For the text-containing cell, return its midpoint in [x, y] coordinate format. 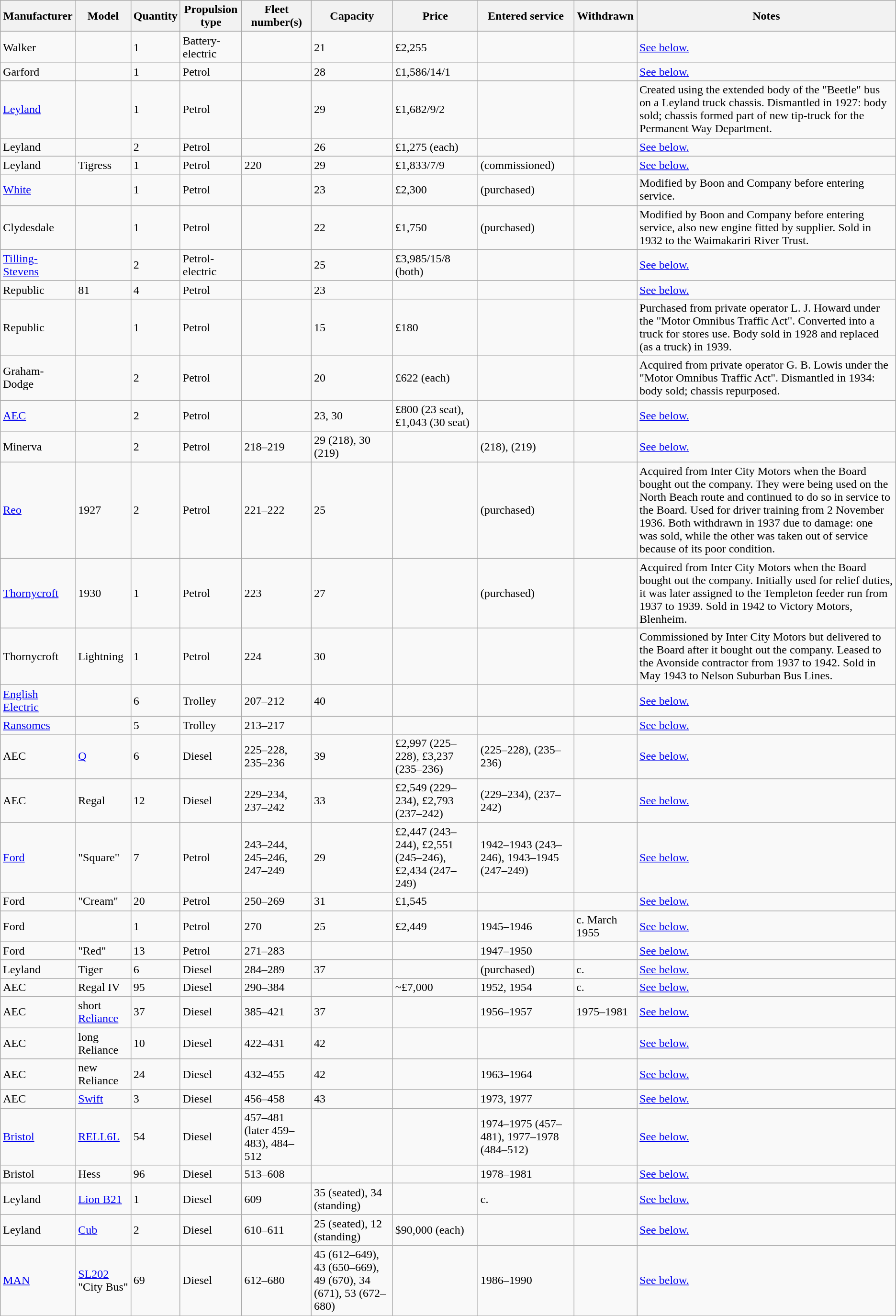
Modified by Boon and Company before entering service. [767, 190]
7 [155, 857]
£2,549 (229–234), £2,793 (237–242) [435, 800]
1947–1950 [526, 951]
220 [277, 165]
612–680 [277, 1281]
1975–1981 [605, 1012]
£622 (each) [435, 378]
Walker [38, 47]
95 [155, 987]
223 [277, 593]
513–608 [277, 1174]
25 (seated), 12 (standing) [352, 1230]
609 [277, 1199]
456–458 [277, 1099]
Q [103, 756]
29 (218), 30 (219) [352, 447]
15 [352, 327]
White [38, 190]
224 [277, 657]
27 [352, 593]
Notes [767, 16]
457–481 (later 459–483), 484–512 [277, 1136]
£2,447 (243–244), £2,551 (245–246), £2,434 (247–249) [435, 857]
~£7,000 [435, 987]
short Reliance [103, 1012]
1973, 1977 [526, 1099]
271–283 [277, 951]
(229–234), (237–242) [526, 800]
229–234, 237–242 [277, 800]
54 [155, 1136]
96 [155, 1174]
290–384 [277, 987]
£2,255 [435, 47]
1956–1957 [526, 1012]
Regal [103, 800]
(225–228), (235–236) [526, 756]
£3,985/15/8 (both) [435, 265]
Tiger [103, 969]
English Electric [38, 701]
Graham-Dodge [38, 378]
Lightning [103, 657]
43 [352, 1099]
Modified by Boon and Company before entering service, also new engine fitted by supplier. Sold in 1932 to the Waimakariri River Trust. [767, 227]
Propulsion type [211, 16]
Manufacturer [38, 16]
39 [352, 756]
£2,449 [435, 926]
1942–1943 (243–246), 1943–1945 (247–249) [526, 857]
RELL6L [103, 1136]
Entered service [526, 16]
31 [352, 901]
Acquired from private operator G. B. Lowis under the "Motor Omnibus Traffic Act". Dismantled in 1934: body sold; chassis repurposed. [767, 378]
1963–1964 [526, 1074]
SL202 "City Bus" [103, 1281]
Minerva [38, 447]
250–269 [277, 901]
21 [352, 47]
218–219 [277, 447]
c. March 1955 [605, 926]
23, 30 [352, 416]
"Square" [103, 857]
Hess [103, 1174]
£2,300 [435, 190]
22 [352, 227]
Tigress [103, 165]
Lion B21 [103, 1199]
33 [352, 800]
207–212 [277, 701]
35 (seated), 34 (standing) [352, 1199]
1986–1990 [526, 1281]
30 [352, 657]
432–455 [277, 1074]
3 [155, 1099]
10 [155, 1043]
Petrol-electric [211, 265]
Clydesdale [38, 227]
Garford [38, 72]
28 [352, 72]
1927 [103, 510]
Price [435, 16]
45 (612–649), 43 (650–669), 49 (670), 34 (671), 53 (672–680) [352, 1281]
£1,545 [435, 901]
284–289 [277, 969]
225–228, 235–236 [277, 756]
81 [103, 290]
24 [155, 1074]
£800 (23 seat), £1,043 (30 seat) [435, 416]
13 [155, 951]
Withdrawn [605, 16]
(commissioned) [526, 165]
Swift [103, 1099]
£1,833/7/9 [435, 165]
1978–1981 [526, 1174]
£180 [435, 327]
Model [103, 16]
243–244, 245–246, 247–249 [277, 857]
"Red" [103, 951]
"Cream" [103, 901]
1930 [103, 593]
270 [277, 926]
long Reliance [103, 1043]
Battery-electric [211, 47]
221–222 [277, 510]
422–431 [277, 1043]
385–421 [277, 1012]
£1,682/9/2 [435, 109]
610–611 [277, 1230]
213–217 [277, 725]
1974–1975 (457–481), 1977–1978 (484–512) [526, 1136]
Capacity [352, 16]
1945–1946 [526, 926]
$90,000 (each) [435, 1230]
£1,275 (each) [435, 147]
new Reliance [103, 1074]
Fleet number(s) [277, 16]
Reo [38, 510]
69 [155, 1281]
Regal IV [103, 987]
12 [155, 800]
£1,750 [435, 227]
40 [352, 701]
4 [155, 290]
26 [352, 147]
MAN [38, 1281]
5 [155, 725]
Cub [103, 1230]
£1,586/14/1 [435, 72]
Ransomes [38, 725]
(218), (219) [526, 447]
Quantity [155, 16]
£2,997 (225–228), £3,237 (235–236) [435, 756]
1952, 1954 [526, 987]
Tilling-Stevens [38, 265]
